Find where the given text appears and provide that cell's center as (x, y) coordinate. 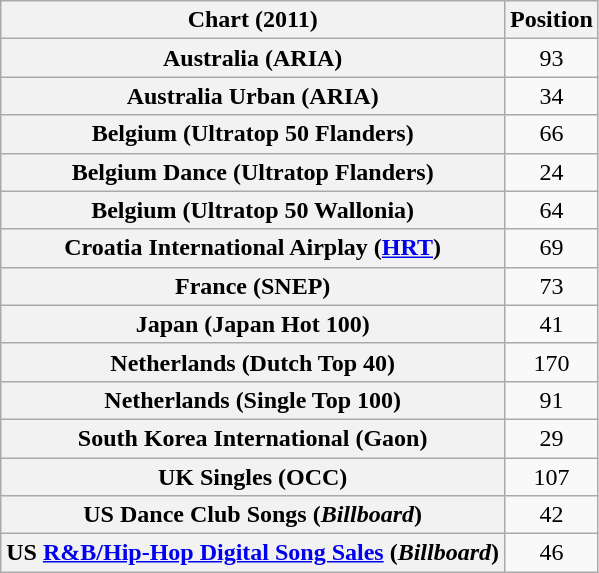
UK Singles (OCC) (253, 477)
Netherlands (Dutch Top 40) (253, 362)
69 (552, 248)
34 (552, 96)
Australia Urban (ARIA) (253, 96)
Chart (2011) (253, 20)
170 (552, 362)
South Korea International (Gaon) (253, 438)
Position (552, 20)
64 (552, 210)
Belgium (Ultratop 50 Flanders) (253, 134)
Belgium Dance (Ultratop Flanders) (253, 172)
107 (552, 477)
Croatia International Airplay (HRT) (253, 248)
France (SNEP) (253, 286)
91 (552, 400)
42 (552, 515)
Japan (Japan Hot 100) (253, 324)
Netherlands (Single Top 100) (253, 400)
73 (552, 286)
24 (552, 172)
29 (552, 438)
41 (552, 324)
Belgium (Ultratop 50 Wallonia) (253, 210)
Australia (ARIA) (253, 58)
46 (552, 553)
US R&B/Hip-Hop Digital Song Sales (Billboard) (253, 553)
66 (552, 134)
US Dance Club Songs (Billboard) (253, 515)
93 (552, 58)
